Detect which cell encompasses the target text, then output its (x, y) center coordinate. 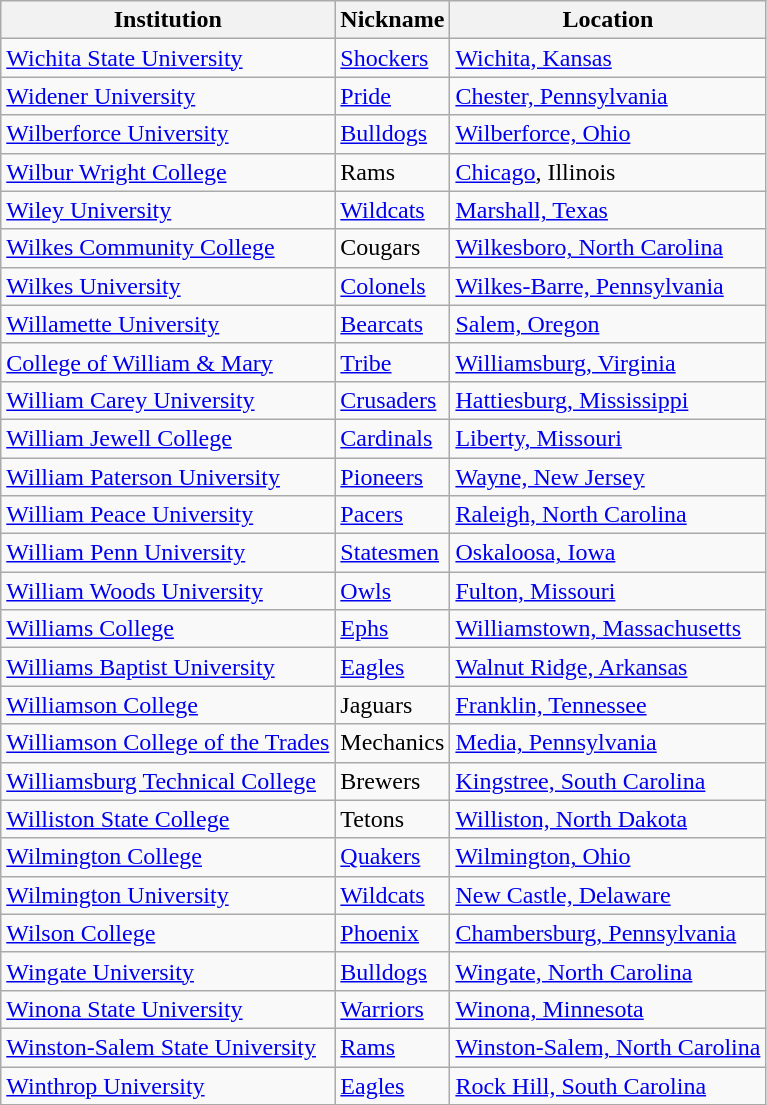
Willamette University (168, 324)
Williston State College (168, 819)
Warriors (392, 1009)
Winston-Salem State University (168, 1047)
Marshall, Texas (608, 210)
Wilmington, Ohio (608, 857)
Wiley University (168, 210)
Cardinals (392, 438)
New Castle, Delaware (608, 895)
Wilberforce University (168, 134)
Crusaders (392, 400)
Pioneers (392, 477)
Colonels (392, 286)
William Carey University (168, 400)
Pacers (392, 515)
Mechanics (392, 743)
Williamsburg Technical College (168, 781)
Williamsburg, Virginia (608, 362)
Winthrop University (168, 1085)
Oskaloosa, Iowa (608, 553)
Owls (392, 591)
Wilberforce, Ohio (608, 134)
Wilkes-Barre, Pennsylvania (608, 286)
Ephs (392, 629)
Media, Pennsylvania (608, 743)
Location (608, 20)
Wilmington College (168, 857)
Winona State University (168, 1009)
Wilbur Wright College (168, 172)
Chicago, Illinois (608, 172)
Institution (168, 20)
Tetons (392, 819)
Williams College (168, 629)
Phoenix (392, 933)
Wingate, North Carolina (608, 971)
William Paterson University (168, 477)
Quakers (392, 857)
Salem, Oregon (608, 324)
Winona, Minnesota (608, 1009)
Wilkes Community College (168, 248)
William Penn University (168, 553)
Raleigh, North Carolina (608, 515)
Walnut Ridge, Arkansas (608, 667)
Statesmen (392, 553)
Williston, North Dakota (608, 819)
Wilkesboro, North Carolina (608, 248)
Wichita State University (168, 58)
Chester, Pennsylvania (608, 96)
Williams Baptist University (168, 667)
Franklin, Tennessee (608, 705)
Rock Hill, South Carolina (608, 1085)
Winston-Salem, North Carolina (608, 1047)
Liberty, Missouri (608, 438)
Hattiesburg, Mississippi (608, 400)
Fulton, Missouri (608, 591)
Chambersburg, Pennsylvania (608, 933)
Williamson College of the Trades (168, 743)
Wilmington University (168, 895)
Widener University (168, 96)
Wilkes University (168, 286)
Wichita, Kansas (608, 58)
William Woods University (168, 591)
Bearcats (392, 324)
Shockers (392, 58)
Wingate University (168, 971)
Wilson College (168, 933)
Tribe (392, 362)
Williamstown, Massachusetts (608, 629)
Wayne, New Jersey (608, 477)
Jaguars (392, 705)
Williamson College (168, 705)
College of William & Mary (168, 362)
Nickname (392, 20)
Pride (392, 96)
Kingstree, South Carolina (608, 781)
Cougars (392, 248)
William Peace University (168, 515)
Brewers (392, 781)
William Jewell College (168, 438)
